From the cell containing the given text, extract its center point as (X, Y) coordinate. 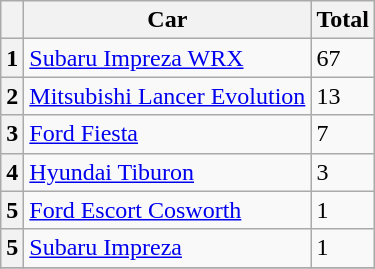
13 (343, 96)
Car (168, 20)
Ford Escort Cosworth (168, 210)
Mitsubishi Lancer Evolution (168, 96)
Total (343, 20)
4 (12, 172)
Subaru Impreza (168, 248)
2 (12, 96)
Subaru Impreza WRX (168, 58)
7 (343, 134)
67 (343, 58)
Hyundai Tiburon (168, 172)
Ford Fiesta (168, 134)
